Pinpoint the cell where the given text exists, returning its [X, Y] midpoint coordinate. 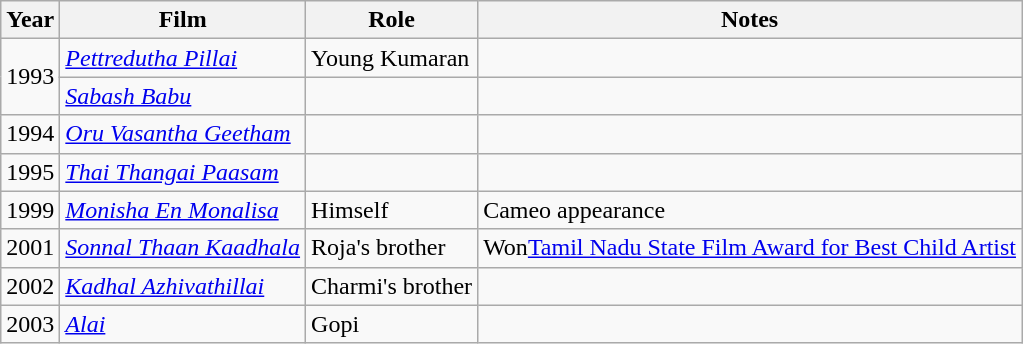
Himself [392, 210]
Charmi's brother [392, 286]
Gopi [392, 324]
Cameo appearance [750, 210]
Alai [183, 324]
2003 [30, 324]
1999 [30, 210]
Young Kumaran [392, 58]
1995 [30, 172]
2001 [30, 248]
Oru Vasantha Geetham [183, 134]
Kadhal Azhivathillai [183, 286]
Sonnal Thaan Kaadhala [183, 248]
Pettredutha Pillai [183, 58]
Role [392, 20]
2002 [30, 286]
Notes [750, 20]
Roja's brother [392, 248]
1994 [30, 134]
Year [30, 20]
WonTamil Nadu State Film Award for Best Child Artist [750, 248]
1993 [30, 77]
Sabash Babu [183, 96]
Film [183, 20]
Thai Thangai Paasam [183, 172]
Monisha En Monalisa [183, 210]
